For the text-containing cell, return its midpoint in (x, y) coordinate format. 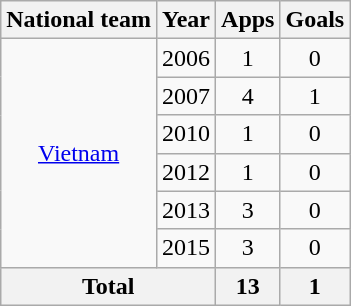
Year (186, 20)
Apps (248, 20)
4 (248, 96)
2013 (186, 210)
2007 (186, 96)
National team (79, 20)
Goals (315, 20)
13 (248, 286)
2010 (186, 134)
2012 (186, 172)
2015 (186, 248)
2006 (186, 58)
Total (108, 286)
Vietnam (79, 153)
